Return the (X, Y) coordinate for the center point of the cell that contains the specified text.  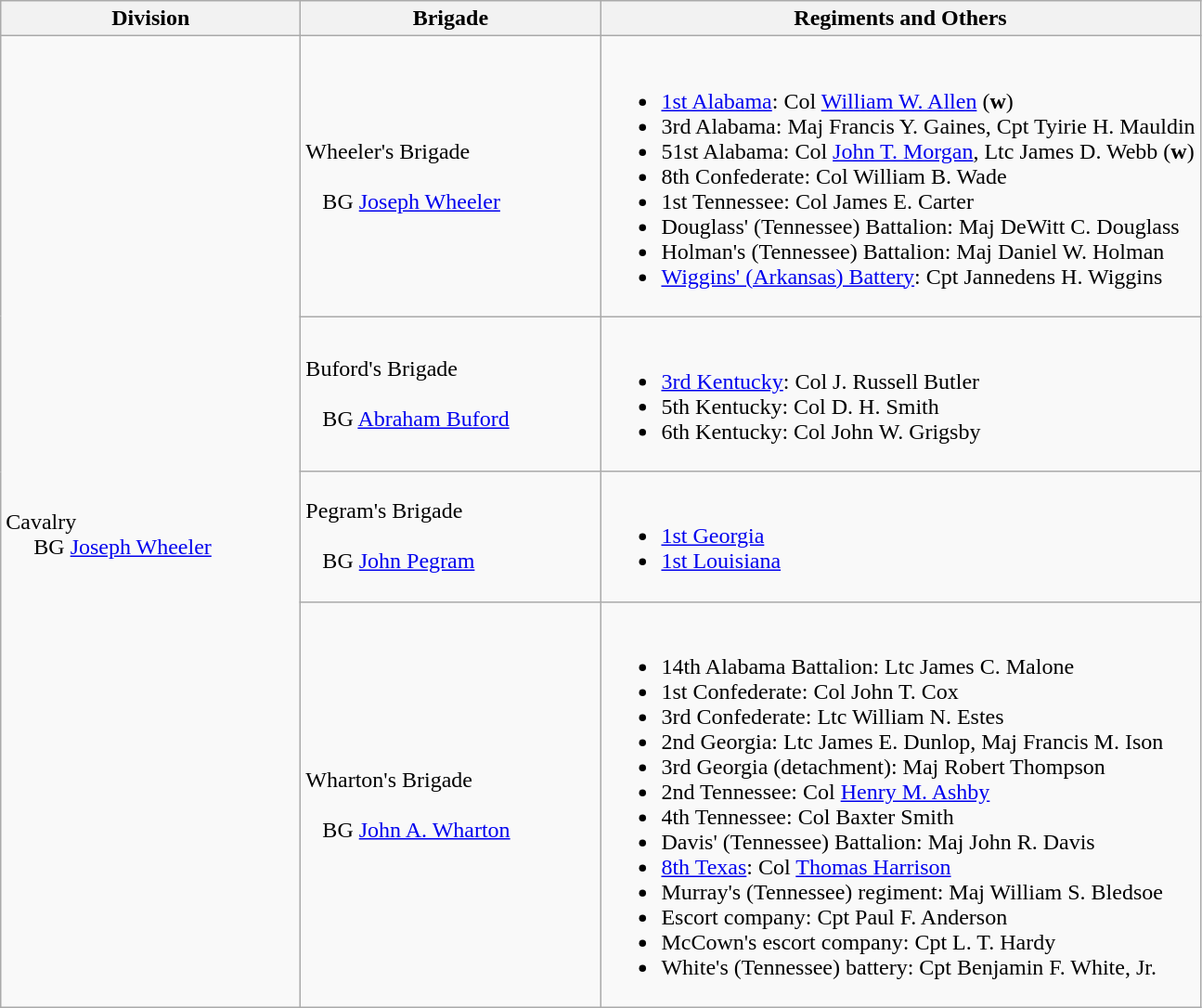
1st Georgia1st Louisiana (900, 536)
Buford's Brigade BG Abraham Buford (451, 394)
Pegram's Brigade BG John Pegram (451, 536)
Wheeler's Brigade BG Joseph Wheeler (451, 176)
Division (150, 19)
Brigade (451, 19)
3rd Kentucky: Col J. Russell Butler5th Kentucky: Col D. H. Smith6th Kentucky: Col John W. Grigsby (900, 394)
Cavalry BG Joseph Wheeler (150, 522)
Regiments and Others (900, 19)
Wharton's Brigade BG John A. Wharton (451, 804)
